Identify which cell holds the provided text, then report its (X, Y) central coordinate. 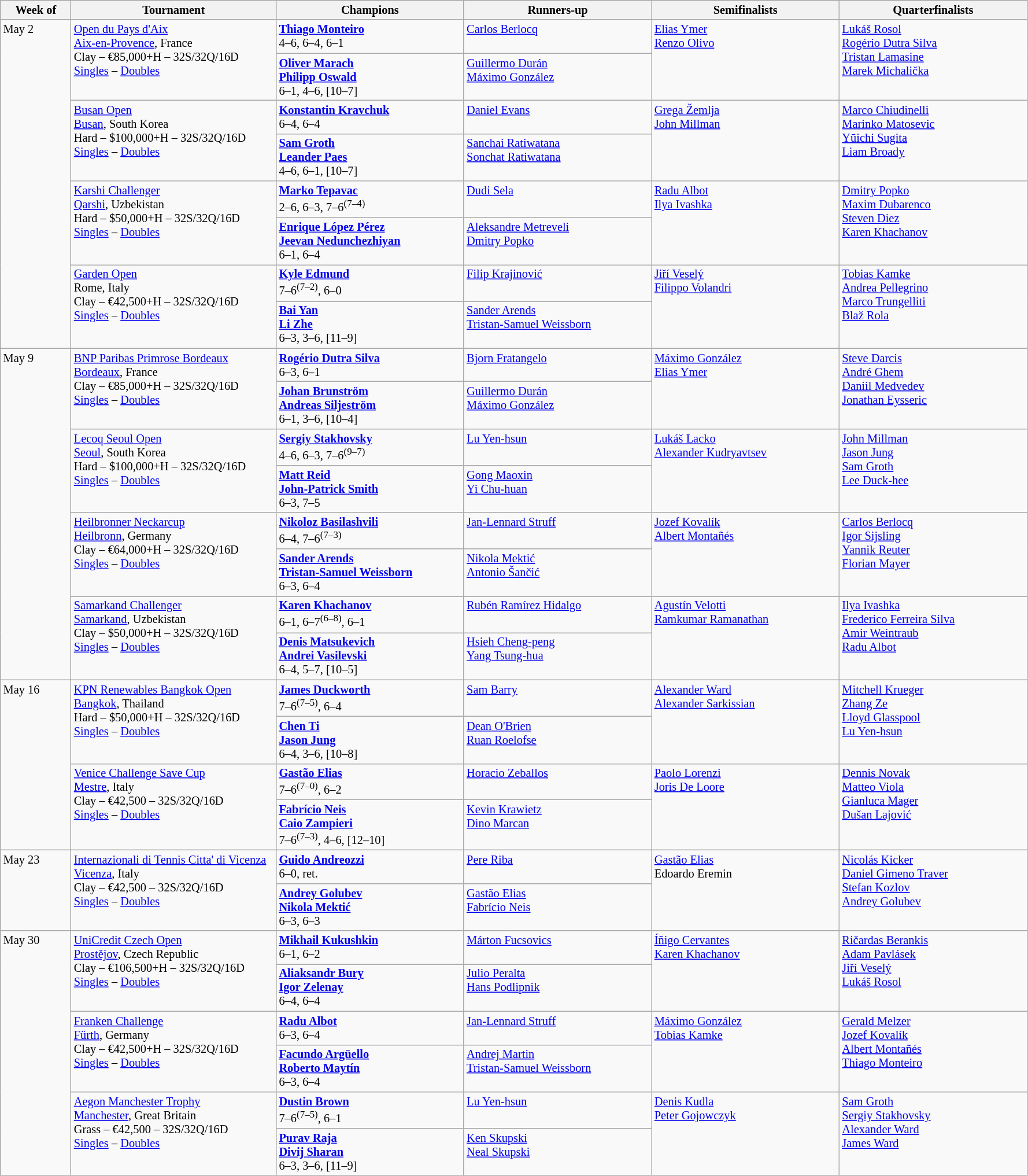
Quarterfinalists (933, 10)
John Millman Jason Jung Sam Groth Lee Duck-hee (933, 471)
May 9 (36, 514)
James Duckworth 7–6(7–5), 6–4 (370, 698)
May 30 (36, 1053)
Tournament (173, 10)
Dean O'Brien Ruan Roelofse (557, 740)
Gerald Melzer Jozef Kovalík Albert Montañés Thiago Monteiro (933, 1052)
Mikhail Kukushkin 6–1, 6–2 (370, 948)
Andrej Martin Tristan-Samuel Weissborn (557, 1068)
Dmitry Popko Maxim Dubarenco Steven Diez Karen Khachanov (933, 223)
Grega Žemlja John Millman (746, 140)
Carlos Berlocq (557, 36)
Champions (370, 10)
Radu Albot Ilya Ivashka (746, 223)
Sam Barry (557, 698)
Lecoq Seoul OpenSeoul, South Korea Hard – $100,000+H – 32S/32Q/16DSingles – Doubles (173, 471)
May 2 (36, 184)
Hsieh Cheng-peng Yang Tsung-hua (557, 656)
Filip Krajinović (557, 282)
Andrey Golubev Nikola Mektić 6–3, 6–3 (370, 907)
Sergiy Stakhovsky 4–6, 6–3, 7–6(9–7) (370, 447)
Ken Skupski Neal Skupski (557, 1152)
Carlos Berlocq Igor Sijsling Yannik Reuter Florian Mayer (933, 554)
Enrique López Pérez Jeevan Nedunchezhiyan 6–1, 6–4 (370, 241)
Dudi Sela (557, 199)
Gong Maoxin Yi Chu-huan (557, 489)
UniCredit Czech OpenProstějov, Czech Republic Clay – €106,500+H – 32S/32Q/16DSingles – Doubles (173, 971)
Kevin Krawietz Dino Marcan (557, 825)
Oliver Marach Philipp Oswald 6–1, 4–6, [10–7] (370, 77)
Aegon Manchester TrophyManchester, Great Britain Grass – €42,500 – 32S/32Q/16DSingles – Doubles (173, 1134)
Aliaksandr Bury Igor Zelenay 6–4, 6–4 (370, 987)
Alexander Ward Alexander Sarkissian (746, 722)
Mitchell Krueger Zhang Ze Lloyd Glasspool Lu Yen-hsun (933, 722)
Kyle Edmund 7–6(7–2), 6–0 (370, 282)
Máximo González Tobias Kamke (746, 1052)
Busan OpenBusan, South Korea Hard – $100,000+H – 32S/32Q/16DSingles – Doubles (173, 140)
Runners-up (557, 10)
Semifinalists (746, 10)
BNP Paribas Primrose BordeauxBordeaux, France Clay – €85,000+H – 32S/32Q/16DSingles – Doubles (173, 389)
Guido Andreozzi 6–0, ret. (370, 867)
Íñigo Cervantes Karen Khachanov (746, 971)
Sam Groth Sergiy Stakhovsky Alexander Ward James Ward (933, 1134)
Marko Tepavac 2–6, 6–3, 7–6(7–4) (370, 199)
Johan Brunström Andreas Siljeström 6–1, 3–6, [10–4] (370, 405)
Rogério Dutra Silva 6–3, 6–1 (370, 365)
Aleksandre Metreveli Dmitry Popko (557, 241)
Heilbronner NeckarcupHeilbronn, Germany Clay – €64,000+H – 32S/32Q/16DSingles – Doubles (173, 554)
Chen Ti Jason Jung 6–4, 3–6, [10–8] (370, 740)
Karshi ChallengerQarshi, Uzbekistan Hard – $50,000+H – 32S/32Q/16DSingles – Doubles (173, 223)
Nikoloz Basilashvili 6–4, 7–6(7–3) (370, 531)
Sander Arends Tristan-Samuel Weissborn (557, 325)
KPN Renewables Bangkok OpenBangkok, Thailand Hard – $50,000+H – 32S/32Q/16DSingles – Doubles (173, 722)
Marco Chiudinelli Marinko Matosevic Yūichi Sugita Liam Broady (933, 140)
Nikola Mektić Antonio Šančić (557, 573)
Daniel Evans (557, 117)
Agustín Velotti Ramkumar Ramanathan (746, 637)
Horacio Zeballos (557, 782)
Pere Riba (557, 867)
May 23 (36, 891)
Dennis Novak Matteo Viola Gianluca Mager Dušan Lajović (933, 807)
Elias Ymer Renzo Olivo (746, 60)
Garden OpenRome, Italy Clay – €42,500+H – 32S/32Q/16DSingles – Doubles (173, 307)
Purav Raja Divij Sharan 6–3, 3–6, [11–9] (370, 1152)
Bjorn Fratangelo (557, 365)
Dustin Brown 7–6(7–5), 6–1 (370, 1109)
Gastão Elias Edoardo Eremin (746, 891)
Facundo Argüello Roberto Maytín 6–3, 6–4 (370, 1068)
Sanchai Ratiwatana Sonchat Ratiwatana (557, 157)
Sam Groth Leander Paes 4–6, 6–1, [10–7] (370, 157)
Radu Albot 6–3, 6–4 (370, 1028)
Denis Kudla Peter Gojowczyk (746, 1134)
Jozef Kovalík Albert Montañés (746, 554)
Fabrício Neis Caio Zampieri 7–6(7–3), 4–6, [12–10] (370, 825)
May 16 (36, 765)
Venice Challenge Save CupMestre, Italy Clay – €42,500 – 32S/32Q/16DSingles – Doubles (173, 807)
Thiago Monteiro 4–6, 6–4, 6–1 (370, 36)
Rubén Ramírez Hidalgo (557, 614)
Denis Matsukevich Andrei Vasilevski 6–4, 5–7, [10–5] (370, 656)
Paolo Lorenzi Joris De Loore (746, 807)
Márton Fucsovics (557, 948)
Tobias Kamke Andrea Pellegrino Marco Trungelliti Blaž Rola (933, 307)
Franken ChallengeFürth, Germany Clay – €42,500+H – 32S/32Q/16DSingles – Doubles (173, 1052)
Ričardas Berankis Adam Pavlásek Jiří Veselý Lukáš Rosol (933, 971)
Lukáš Lacko Alexander Kudryavtsev (746, 471)
Bai Yan Li Zhe 6–3, 3–6, [11–9] (370, 325)
Internazionali di Tennis Citta' di VicenzaVicenza, Italy Clay – €42,500 – 32S/32Q/16DSingles – Doubles (173, 891)
Jiří Veselý Filippo Volandri (746, 307)
Máximo González Elias Ymer (746, 389)
Samarkand ChallengerSamarkand, Uzbekistan Clay – $50,000+H – 32S/32Q/16DSingles – Doubles (173, 637)
Gastão Elias 7–6(7–0), 6–2 (370, 782)
Julio Peralta Hans Podlipnik (557, 987)
Sander Arends Tristan-Samuel Weissborn 6–3, 6–4 (370, 573)
Week of (36, 10)
Gastão Elias Fabrício Neis (557, 907)
Steve Darcis André Ghem Daniil Medvedev Jonathan Eysseric (933, 389)
Nicolás Kicker Daniel Gimeno Traver Stefan Kozlov Andrey Golubev (933, 891)
Matt Reid John-Patrick Smith 6–3, 7–5 (370, 489)
Karen Khachanov 6–1, 6–7(6–8), 6–1 (370, 614)
Konstantin Kravchuk 6–4, 6–4 (370, 117)
Ilya Ivashka Frederico Ferreira Silva Amir Weintraub Radu Albot (933, 637)
Lukáš Rosol Rogério Dutra Silva Tristan Lamasine Marek Michalička (933, 60)
Open du Pays d'AixAix-en-Provence, France Clay – €85,000+H – 32S/32Q/16DSingles – Doubles (173, 60)
